Find where the given text appears and provide that cell's center as [x, y] coordinate. 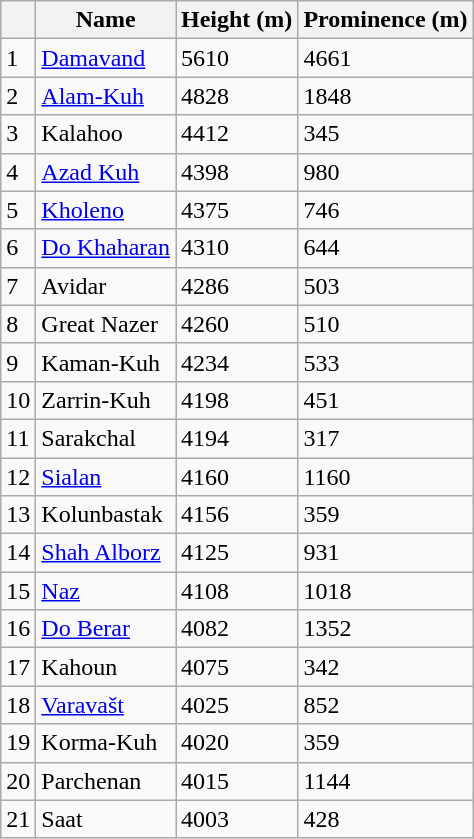
Saat [106, 819]
4260 [237, 324]
Do Berar [106, 629]
4398 [237, 172]
Kholeno [106, 210]
21 [18, 819]
19 [18, 743]
1352 [386, 629]
16 [18, 629]
644 [386, 248]
Height (m) [237, 20]
4661 [386, 58]
4003 [237, 819]
13 [18, 515]
Naz [106, 591]
451 [386, 400]
Kolunbastak [106, 515]
Azad Kuh [106, 172]
1160 [386, 477]
4828 [237, 96]
4375 [237, 210]
Korma-Kuh [106, 743]
4025 [237, 705]
2 [18, 96]
4160 [237, 477]
Parchenan [106, 781]
931 [386, 553]
8 [18, 324]
317 [386, 438]
4286 [237, 286]
1 [18, 58]
9 [18, 362]
Do Khaharan [106, 248]
Sialan [106, 477]
4156 [237, 515]
4198 [237, 400]
533 [386, 362]
12 [18, 477]
Kaman-Kuh [106, 362]
510 [386, 324]
428 [386, 819]
5610 [237, 58]
6 [18, 248]
Zarrin-Kuh [106, 400]
980 [386, 172]
7 [18, 286]
Shah Alborz [106, 553]
4075 [237, 667]
5 [18, 210]
345 [386, 134]
4234 [237, 362]
10 [18, 400]
20 [18, 781]
1144 [386, 781]
503 [386, 286]
Great Nazer [106, 324]
4108 [237, 591]
Kahoun [106, 667]
1018 [386, 591]
4412 [237, 134]
Sarakchal [106, 438]
14 [18, 553]
Avidar [106, 286]
4125 [237, 553]
Kalahoo [106, 134]
1848 [386, 96]
4194 [237, 438]
4015 [237, 781]
4 [18, 172]
852 [386, 705]
Prominence (m) [386, 20]
4310 [237, 248]
4020 [237, 743]
15 [18, 591]
Alam-Kuh [106, 96]
18 [18, 705]
342 [386, 667]
Damavand [106, 58]
Name [106, 20]
4082 [237, 629]
Varavašt [106, 705]
11 [18, 438]
3 [18, 134]
746 [386, 210]
17 [18, 667]
